Provide the [X, Y] coordinate of the cell's center where the given text is located.  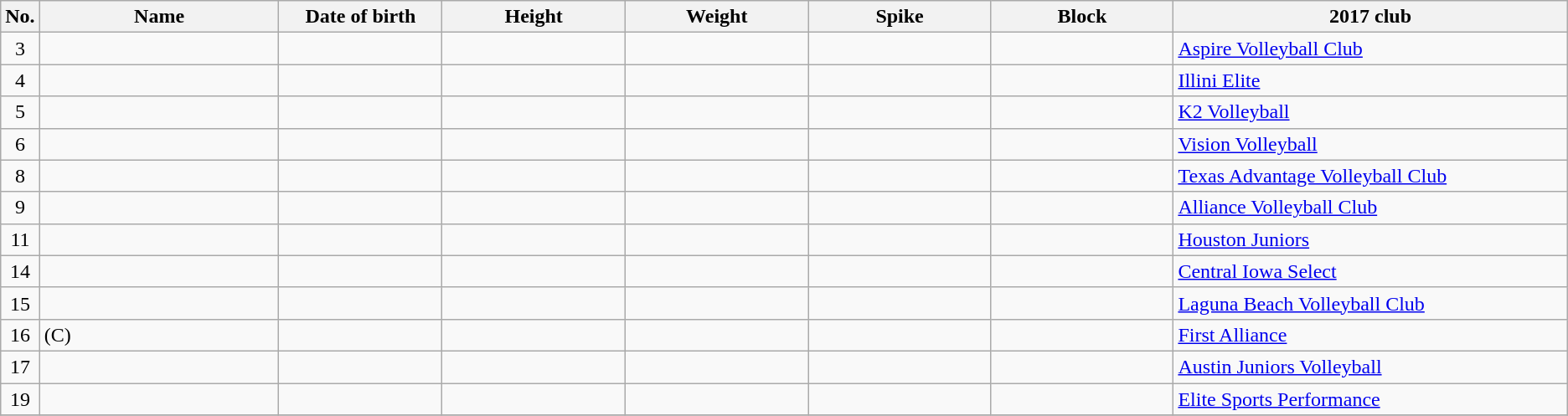
Aspire Volleyball Club [1370, 49]
9 [20, 208]
Elite Sports Performance [1370, 399]
6 [20, 144]
Name [159, 17]
8 [20, 176]
No. [20, 17]
4 [20, 80]
15 [20, 303]
First Alliance [1370, 335]
Height [534, 17]
Weight [717, 17]
5 [20, 112]
16 [20, 335]
Illini Elite [1370, 80]
(C) [159, 335]
Block [1082, 17]
Laguna Beach Volleyball Club [1370, 303]
19 [20, 399]
14 [20, 271]
Alliance Volleyball Club [1370, 208]
Date of birth [360, 17]
Austin Juniors Volleyball [1370, 367]
3 [20, 49]
11 [20, 239]
Texas Advantage Volleyball Club [1370, 176]
Vision Volleyball [1370, 144]
K2 Volleyball [1370, 112]
17 [20, 367]
2017 club [1370, 17]
Central Iowa Select [1370, 271]
Houston Juniors [1370, 239]
Spike [900, 17]
